For the text-containing cell, return its midpoint in (X, Y) coordinate format. 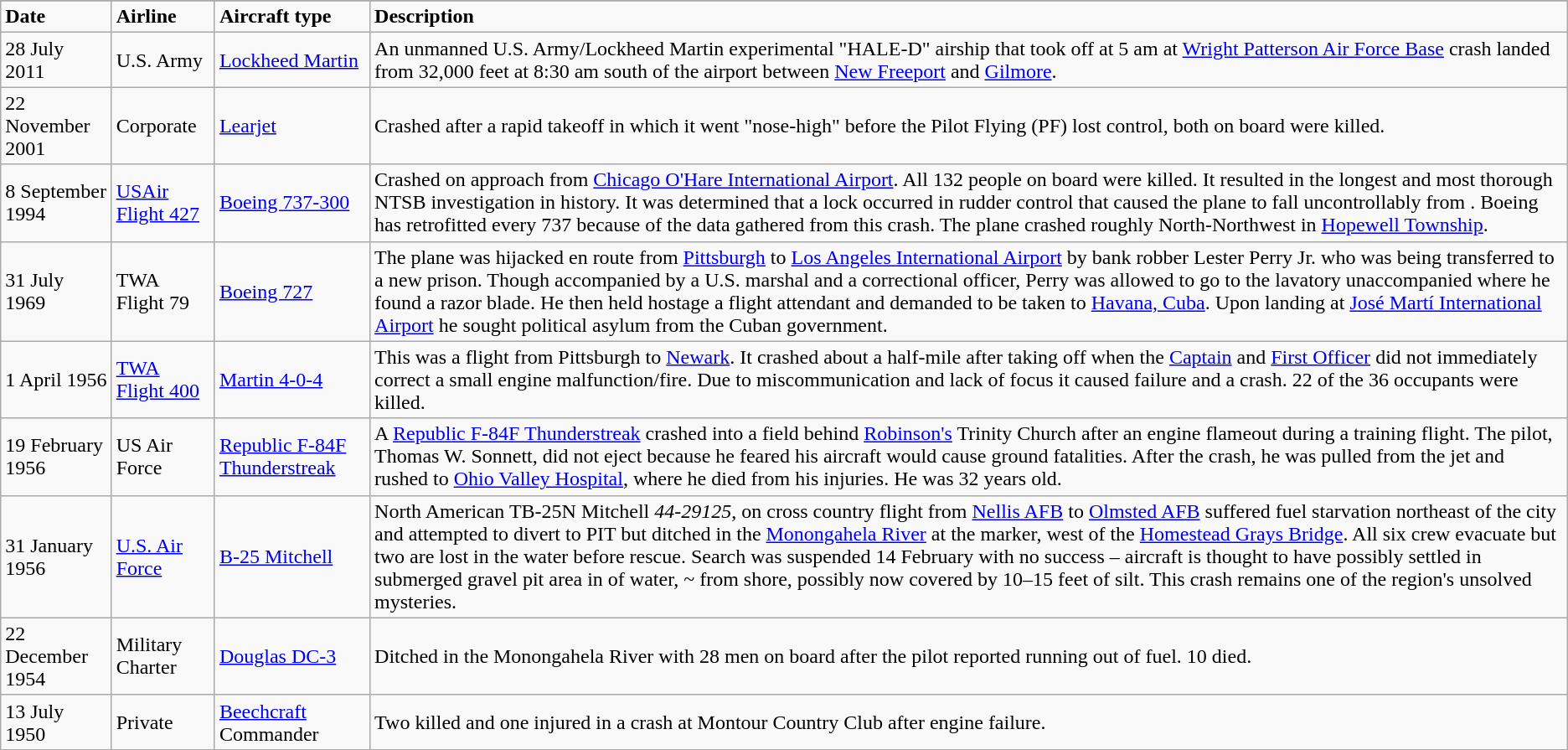
Martin 4-0-4 (291, 380)
Aircraft type (291, 17)
TWA Flight 79 (162, 292)
1 April 1956 (56, 380)
Description (969, 17)
22 November 2001 (56, 126)
19 February 1956 (56, 457)
TWA Flight 400 (162, 380)
Boeing 737-300 (291, 203)
31 July 1969 (56, 292)
U.S. Army (162, 60)
U.S. Air Force (162, 556)
Douglas DC-3 (291, 656)
Crashed after a rapid takeoff in which it went "nose-high" before the Pilot Flying (PF) lost control, both on board were killed. (969, 126)
Military Charter (162, 656)
B-25 Mitchell (291, 556)
Beechcraft Commander (291, 722)
Learjet (291, 126)
Lockheed Martin (291, 60)
Two killed and one injured in a crash at Montour Country Club after engine failure. (969, 722)
13 July 1950 (56, 722)
8 September 1994 (56, 203)
Date (56, 17)
Private (162, 722)
Airline (162, 17)
US Air Force (162, 457)
31 January 1956 (56, 556)
28 July 2011 (56, 60)
USAir Flight 427 (162, 203)
Republic F-84F Thunderstreak (291, 457)
Boeing 727 (291, 292)
Ditched in the Monongahela River with 28 men on board after the pilot reported running out of fuel. 10 died. (969, 656)
22 December 1954 (56, 656)
Corporate (162, 126)
